Pinpoint the cell where the given text exists, returning its (x, y) midpoint coordinate. 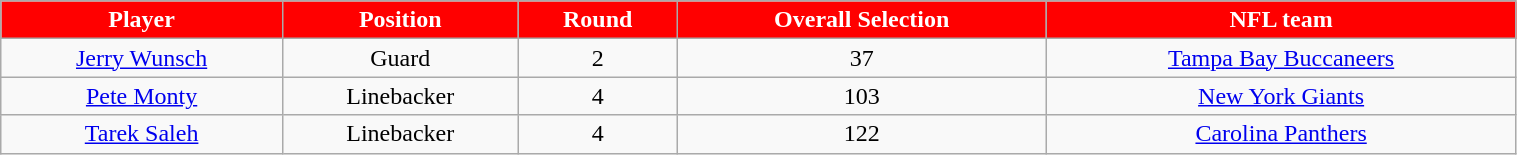
Player (142, 20)
2 (598, 58)
Overall Selection (862, 20)
Pete Monty (142, 96)
Guard (400, 58)
Round (598, 20)
New York Giants (1281, 96)
Jerry Wunsch (142, 58)
Tarek Saleh (142, 134)
NFL team (1281, 20)
37 (862, 58)
Tampa Bay Buccaneers (1281, 58)
103 (862, 96)
Carolina Panthers (1281, 134)
Position (400, 20)
122 (862, 134)
